For the text-containing cell, return its midpoint in [X, Y] coordinate format. 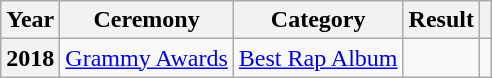
Grammy Awards [147, 58]
Year [30, 20]
2018 [30, 58]
Best Rap Album [318, 58]
Ceremony [147, 20]
Result [441, 20]
Category [318, 20]
